Detect which cell encompasses the target text, then output its (x, y) center coordinate. 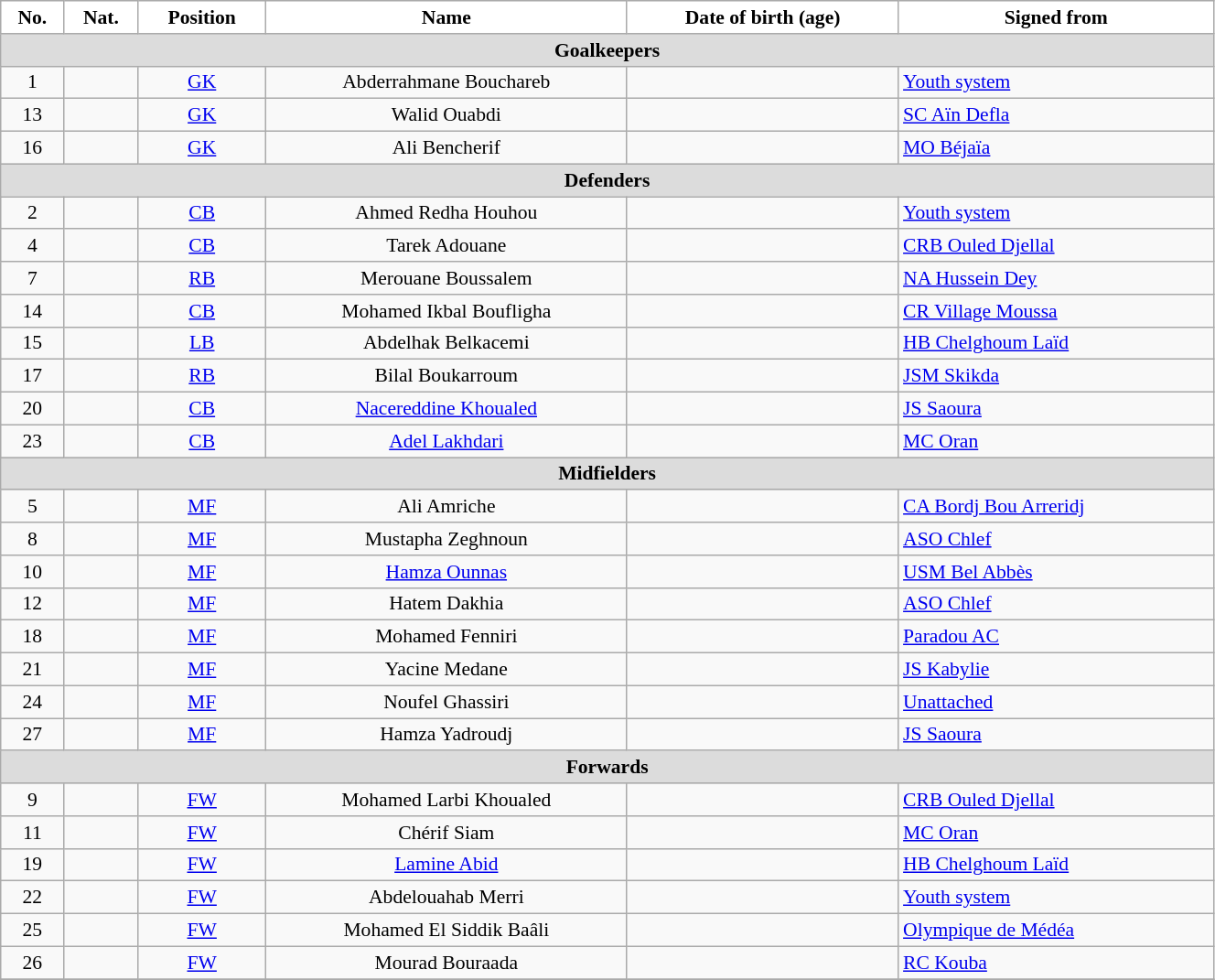
Bilal Boukarroum (446, 376)
Date of birth (age) (763, 17)
Mustapha Zeghnoun (446, 539)
NA Hussein Dey (1056, 278)
Mohamed Ikbal Boufligha (446, 311)
15 (33, 343)
Lamine Abid (446, 865)
24 (33, 702)
Tarek Adouane (446, 246)
Merouane Boussalem (446, 278)
Hamza Yadroudj (446, 735)
23 (33, 441)
25 (33, 931)
USM Bel Abbès (1056, 572)
1 (33, 82)
Abdelouahab Merri (446, 898)
19 (33, 865)
Adel Lakhdari (446, 441)
Nacereddine Khoualed (446, 409)
17 (33, 376)
13 (33, 115)
18 (33, 637)
26 (33, 963)
Hamza Ounnas (446, 572)
Midfielders (607, 474)
Goalkeepers (607, 50)
RC Kouba (1056, 963)
Abderrahmane Bouchareb (446, 82)
CA Bordj Bou Arreridj (1056, 507)
7 (33, 278)
5 (33, 507)
Yacine Medane (446, 670)
Walid Ouabdi (446, 115)
Unattached (1056, 702)
11 (33, 833)
LB (201, 343)
Ali Amriche (446, 507)
Mourad Bouraada (446, 963)
Defenders (607, 180)
No. (33, 17)
MO Béjaïa (1056, 148)
SC Aïn Defla (1056, 115)
14 (33, 311)
Position (201, 17)
Mohamed El Siddik Baâli (446, 931)
20 (33, 409)
4 (33, 246)
Ahmed Redha Houhou (446, 213)
Ali Bencherif (446, 148)
22 (33, 898)
JSM Skikda (1056, 376)
27 (33, 735)
8 (33, 539)
Paradou AC (1056, 637)
10 (33, 572)
CR Village Moussa (1056, 311)
Nat. (101, 17)
Hatem Dakhia (446, 604)
Noufel Ghassiri (446, 702)
16 (33, 148)
Name (446, 17)
9 (33, 800)
Chérif Siam (446, 833)
12 (33, 604)
2 (33, 213)
Olympique de Médéa (1056, 931)
Mohamed Fenniri (446, 637)
Forwards (607, 768)
Signed from (1056, 17)
Mohamed Larbi Khoualed (446, 800)
JS Kabylie (1056, 670)
Abdelhak Belkacemi (446, 343)
21 (33, 670)
